Return [X, Y] of the center of cell containing provided text 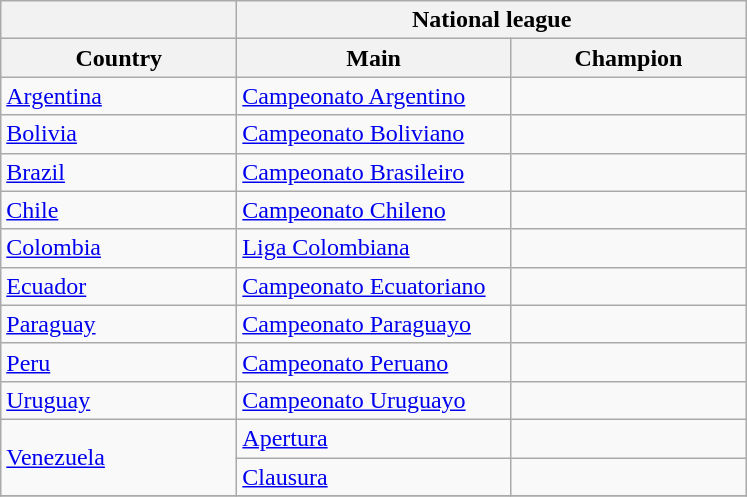
Bolivia [119, 134]
Ecuador [119, 286]
Colombia [119, 248]
Campeonato Boliviano [374, 134]
Clausura [374, 477]
Argentina [119, 96]
Apertura [374, 438]
Campeonato Argentino [374, 96]
Campeonato Uruguayo [374, 400]
Chile [119, 210]
Campeonato Chileno [374, 210]
Paraguay [119, 324]
Brazil [119, 172]
Campeonato Ecuatoriano [374, 286]
Campeonato Peruano [374, 362]
Venezuela [119, 457]
Country [119, 58]
Campeonato Brasileiro [374, 172]
Campeonato Paraguayo [374, 324]
Peru [119, 362]
Liga Colombiana [374, 248]
Main [374, 58]
Uruguay [119, 400]
Champion [628, 58]
National league [492, 20]
